Locate the cell with the specified text and output its (x, y) center coordinate. 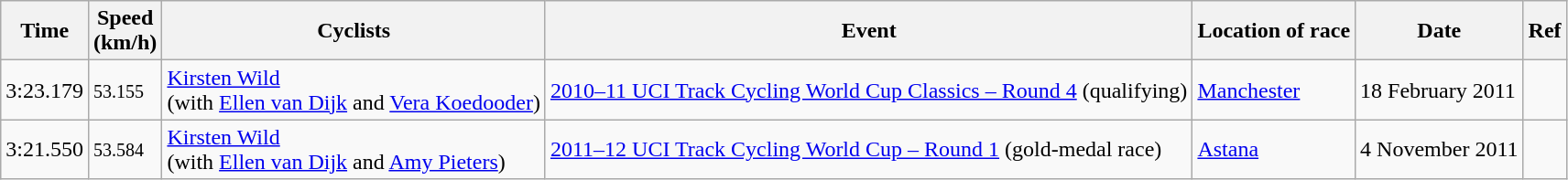
Location of race (1274, 31)
Speed(km/h) (125, 31)
3:21.550 (45, 150)
53.155 (125, 90)
53.584 (125, 150)
3:23.179 (45, 90)
18 February 2011 (1440, 90)
Time (45, 31)
Event (868, 31)
2011–12 UCI Track Cycling World Cup – Round 1 (gold-medal race) (868, 150)
2010–11 UCI Track Cycling World Cup Classics – Round 4 (qualifying) (868, 90)
Manchester (1274, 90)
4 November 2011 (1440, 150)
Ref (1544, 31)
Kirsten Wild(with Ellen van Dijk and Vera Koedooder) (354, 90)
Astana (1274, 150)
Kirsten Wild(with Ellen van Dijk and Amy Pieters) (354, 150)
Date (1440, 31)
Cyclists (354, 31)
